Capture the cell that displays the provided text and extract its (x, y) central coordinate. 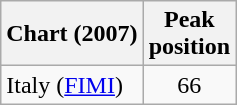
66 (189, 85)
Peakposition (189, 34)
Italy (FIMI) (72, 85)
Chart (2007) (72, 34)
